Locate the cell with the specified text and output its [x, y] center coordinate. 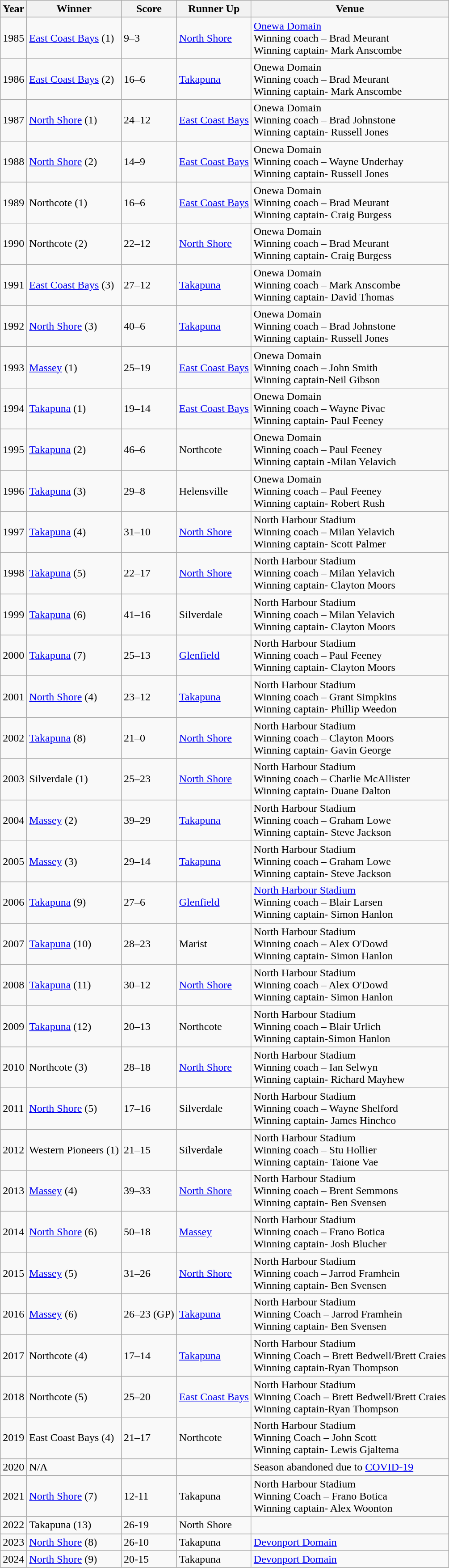
31–10 [149, 532]
1987 [13, 120]
2020 [13, 1467]
25–23 [149, 779]
North Harbour StadiumWinning coach – Charlie McAllisterWinning captain- Duane Dalton [349, 779]
1988 [13, 161]
17–16 [149, 1108]
25–19 [149, 367]
1995 [13, 449]
21–17 [149, 1438]
Winner [74, 9]
Helensville [214, 491]
2003 [13, 779]
2010 [13, 1067]
North Harbour StadiumWinning coach – Brent SemmonsWinning captain- Ben Svensen [349, 1191]
Onewa DomainWinning coach – Mark AnscombeWinning captain- David Thomas [349, 285]
31–26 [149, 1273]
Massey (1) [74, 367]
Takapuna (8) [74, 738]
North Harbour StadiumWinning coach – Ian SelwynWinning captain- Richard Mayhew [349, 1067]
14–9 [149, 161]
Season abandoned due to COVID-19 [349, 1467]
1996 [13, 491]
2016 [13, 1314]
Takapuna (5) [74, 573]
2008 [13, 985]
N/A [74, 1467]
2006 [13, 903]
East Coast Bays (3) [74, 285]
12-11 [149, 1496]
North Shore (7) [74, 1496]
North Harbour StadiumWinning coach – Grant SimpkinsWinning captain- Phillip Weedon [349, 697]
Takapuna (1) [74, 408]
North Shore (5) [74, 1108]
North Shore (6) [74, 1232]
North Shore (1) [74, 120]
Onewa DomainWinning coach – Paul FeeneyWinning captain -Milan Yelavich [349, 449]
North Harbour StadiumWinning coach – Frano BoticaWinning captain- Josh Blucher [349, 1232]
1999 [13, 614]
1991 [13, 285]
Takapuna (7) [74, 656]
Massey [214, 1232]
26-19 [149, 1525]
Takapuna (12) [74, 1026]
1985 [13, 38]
Takapuna (9) [74, 903]
North Shore (3) [74, 326]
Onewa DomainWinning coach – John SmithWinning captain-Neil Gibson [349, 367]
Western Pioneers (1) [74, 1149]
Massey (2) [74, 820]
North Harbour StadiumWinning coach – Milan YelavichWinning captain- Scott Palmer [349, 532]
North Shore (2) [74, 161]
27–12 [149, 285]
28–23 [149, 944]
Runner Up [214, 9]
21–15 [149, 1149]
1998 [13, 573]
2002 [13, 738]
2022 [13, 1525]
19–14 [149, 408]
Northcote (5) [74, 1397]
2013 [13, 1191]
9–3 [149, 38]
North Harbour StadiumWinning coach – Blair UrlichWinning captain-Simon Hanlon [349, 1026]
40–6 [149, 326]
North Harbour StadiumWinning coach – Wayne ShelfordWinning captain- James Hinchco [349, 1108]
46–6 [149, 449]
20–13 [149, 1026]
North Harbour StadiumWinning coach – Stu HollierWinning captain- Taione Vae [349, 1149]
Takapuna (3) [74, 491]
2009 [13, 1026]
28–18 [149, 1067]
Onewa DomainWinning coach – Paul FeeneyWinning captain- Robert Rush [349, 491]
2024 [13, 1559]
2005 [13, 861]
Onewa DomainWinning coach – Wayne UnderhayWinning captain- Russell Jones [349, 161]
Takapuna (2) [74, 449]
Massey (3) [74, 861]
1989 [13, 203]
North Harbour StadiumWinning coach – Paul FeeneyWinning captain- Clayton Moors [349, 656]
Year [13, 9]
2017 [13, 1356]
26-10 [149, 1542]
North Harbour StadiumWinning coach – Blair LarsenWinning captain- Simon Hanlon [349, 903]
2021 [13, 1496]
22–12 [149, 244]
2015 [13, 1273]
Score [149, 9]
2007 [13, 944]
Northcote (3) [74, 1067]
2014 [13, 1232]
1997 [13, 532]
23–12 [149, 697]
25–13 [149, 656]
21–0 [149, 738]
North Harbour StadiumWinning Coach – John ScottWinning captain- Lewis Gjaltema [349, 1438]
East Coast Bays (1) [74, 38]
Silverdale (1) [74, 779]
Takapuna (13) [74, 1525]
29–8 [149, 491]
Takapuna (10) [74, 944]
1986 [13, 79]
Massey (5) [74, 1273]
North Harbour StadiumWinning Coach – Frano BoticaWinning captain- Alex Woonton [349, 1496]
2000 [13, 656]
1993 [13, 367]
North Harbour StadiumWinning Coach – Jarrod FramheinWinning captain- Ben Svensen [349, 1314]
29–14 [149, 861]
Venue [349, 9]
30–12 [149, 985]
27–6 [149, 903]
2001 [13, 697]
1994 [13, 408]
Takapuna (11) [74, 985]
17–14 [149, 1356]
Takapuna (4) [74, 532]
Takapuna (6) [74, 614]
39–33 [149, 1191]
2004 [13, 820]
Northcote (1) [74, 203]
25–20 [149, 1397]
North Harbour StadiumWinning coach – Jarrod FramheinWinning captain- Ben Svensen [349, 1273]
Northcote (4) [74, 1356]
41–16 [149, 614]
East Coast Bays (2) [74, 79]
2019 [13, 1438]
22–17 [149, 573]
26–23 (GP) [149, 1314]
1990 [13, 244]
Massey (6) [74, 1314]
50–18 [149, 1232]
Marist [214, 944]
2012 [13, 1149]
North Harbour StadiumWinning coach – Clayton MoorsWinning captain- Gavin George [349, 738]
North Shore (8) [74, 1542]
24–12 [149, 120]
North Shore (9) [74, 1559]
Massey (4) [74, 1191]
2023 [13, 1542]
Onewa DomainWinning coach – Wayne PivacWinning captain- Paul Feeney [349, 408]
20-15 [149, 1559]
39–29 [149, 820]
1992 [13, 326]
2018 [13, 1397]
Northcote (2) [74, 244]
2011 [13, 1108]
East Coast Bays (4) [74, 1438]
North Shore (4) [74, 697]
